Output the [x, y] coordinate of the center of the cell containing the given text.  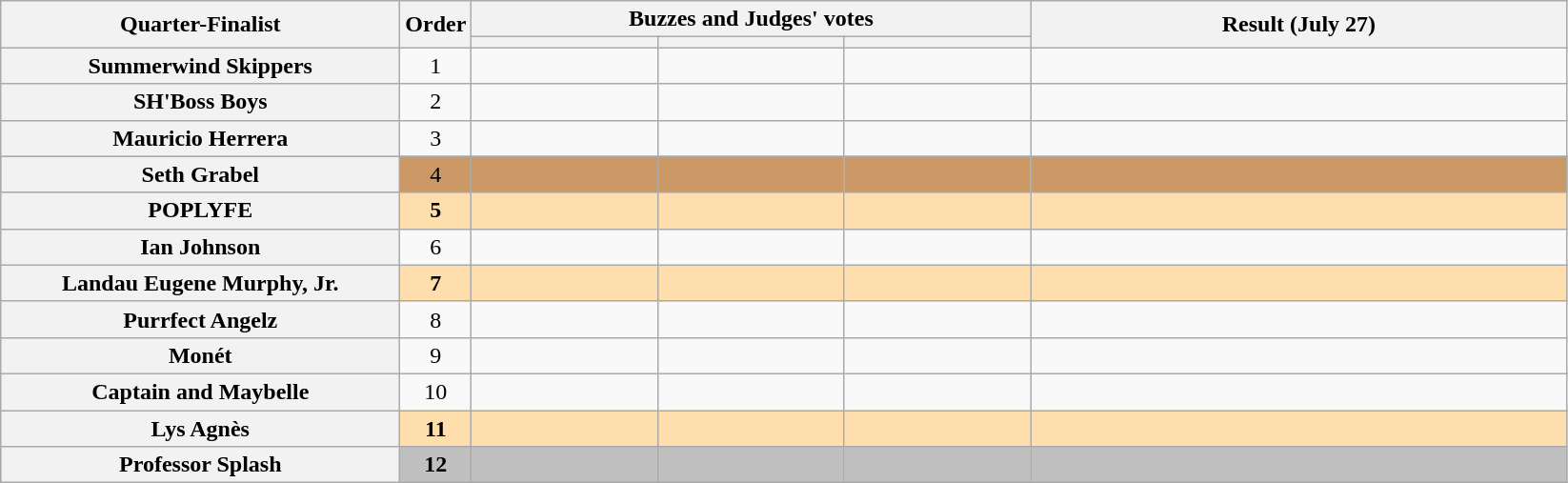
Quarter-Finalist [200, 25]
4 [436, 174]
Result (July 27) [1299, 25]
7 [436, 283]
Captain and Maybelle [200, 392]
Ian Johnson [200, 247]
10 [436, 392]
POPLYFE [200, 211]
Seth Grabel [200, 174]
Monét [200, 355]
Professor Splash [200, 465]
3 [436, 138]
SH'Boss Boys [200, 102]
Summerwind Skippers [200, 66]
11 [436, 428]
Order [436, 25]
Purrfect Angelz [200, 319]
Buzzes and Judges' votes [751, 19]
Landau Eugene Murphy, Jr. [200, 283]
Mauricio Herrera [200, 138]
1 [436, 66]
5 [436, 211]
2 [436, 102]
12 [436, 465]
9 [436, 355]
Lys Agnès [200, 428]
6 [436, 247]
8 [436, 319]
